Return the (x, y) coordinate for the center point of the cell that contains the specified text.  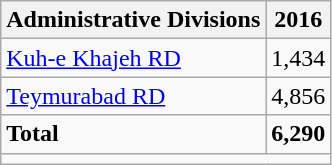
1,434 (298, 58)
4,856 (298, 96)
Total (134, 134)
Administrative Divisions (134, 20)
Kuh-e Khajeh RD (134, 58)
6,290 (298, 134)
2016 (298, 20)
Teymurabad RD (134, 96)
